Search for the cell housing the specified text and yield its [x, y] center coordinate. 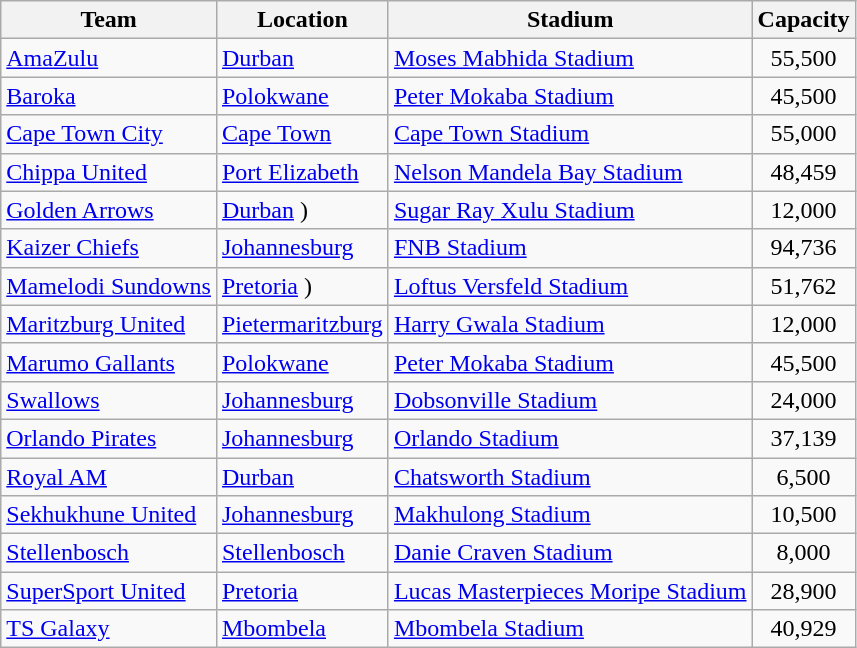
Mbombela Stadium [570, 629]
Makhulong Stadium [570, 515]
Loftus Versfeld Stadium [570, 286]
8,000 [804, 553]
Marumo Gallants [109, 362]
37,139 [804, 438]
Port Elizabeth [302, 172]
Pretoria [302, 591]
55,000 [804, 134]
Orlando Stadium [570, 438]
SuperSport United [109, 591]
FNB Stadium [570, 248]
Golden Arrows [109, 210]
Kaizer Chiefs [109, 248]
Pietermaritzburg [302, 324]
Sugar Ray Xulu Stadium [570, 210]
Dobsonville Stadium [570, 400]
10,500 [804, 515]
Stadium [570, 20]
Maritzburg United [109, 324]
55,500 [804, 58]
Moses Mabhida Stadium [570, 58]
Capacity [804, 20]
Nelson Mandela Bay Stadium [570, 172]
Cape Town Stadium [570, 134]
51,762 [804, 286]
Sekhukhune United [109, 515]
Chatsworth Stadium [570, 477]
Orlando Pirates [109, 438]
Swallows [109, 400]
Harry Gwala Stadium [570, 324]
6,500 [804, 477]
Location [302, 20]
Danie Craven Stadium [570, 553]
48,459 [804, 172]
Cape Town [302, 134]
Mbombela [302, 629]
24,000 [804, 400]
Mamelodi Sundowns [109, 286]
AmaZulu [109, 58]
Royal AM [109, 477]
40,929 [804, 629]
94,736 [804, 248]
Chippa United [109, 172]
Cape Town City [109, 134]
TS Galaxy [109, 629]
28,900 [804, 591]
Pretoria ) [302, 286]
Team [109, 20]
Baroka [109, 96]
Lucas Masterpieces Moripe Stadium [570, 591]
Durban ) [302, 210]
